Find where the given text appears and provide that cell's center as (x, y) coordinate. 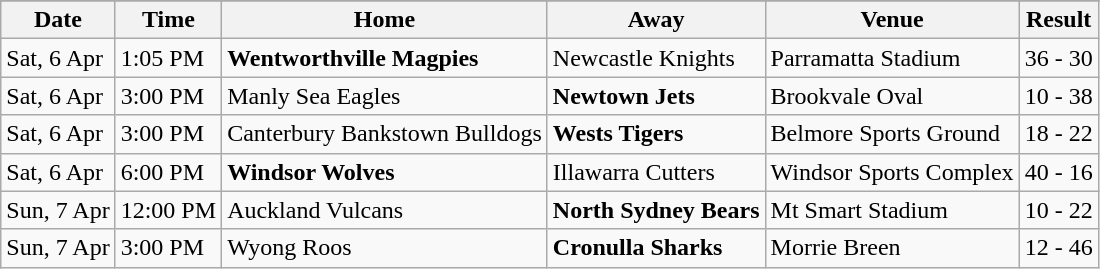
Cronulla Sharks (656, 248)
Parramatta Stadium (892, 58)
Windsor Wolves (385, 172)
Morrie Breen (892, 248)
12:00 PM (168, 210)
Illawarra Cutters (656, 172)
Home (385, 20)
Wentworthville Magpies (385, 58)
Away (656, 20)
Canterbury Bankstown Bulldogs (385, 134)
Brookvale Oval (892, 96)
Date (58, 20)
40 - 16 (1058, 172)
Newtown Jets (656, 96)
Windsor Sports Complex (892, 172)
Manly Sea Eagles (385, 96)
Wests Tigers (656, 134)
6:00 PM (168, 172)
Result (1058, 20)
10 - 38 (1058, 96)
Venue (892, 20)
Time (168, 20)
Mt Smart Stadium (892, 210)
12 - 46 (1058, 248)
18 - 22 (1058, 134)
10 - 22 (1058, 210)
Wyong Roos (385, 248)
Auckland Vulcans (385, 210)
36 - 30 (1058, 58)
Belmore Sports Ground (892, 134)
North Sydney Bears (656, 210)
Newcastle Knights (656, 58)
1:05 PM (168, 58)
